For the text-containing cell, return its midpoint in (X, Y) coordinate format. 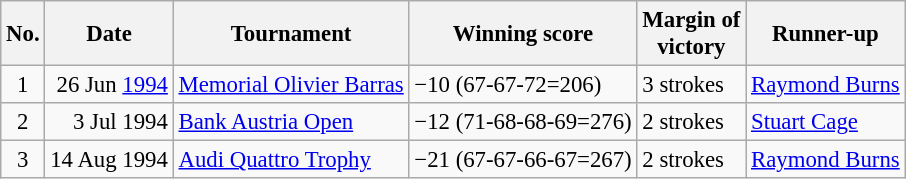
14 Aug 1994 (109, 160)
1 (23, 85)
26 Jun 1994 (109, 85)
Winning score (523, 34)
3 strokes (692, 85)
Runner-up (826, 34)
3 (23, 160)
−10 (67-67-72=206) (523, 85)
Date (109, 34)
2 (23, 122)
−12 (71-68-68-69=276) (523, 122)
Memorial Olivier Barras (291, 85)
No. (23, 34)
Audi Quattro Trophy (291, 160)
Margin ofvictory (692, 34)
Tournament (291, 34)
−21 (67-67-66-67=267) (523, 160)
Stuart Cage (826, 122)
Bank Austria Open (291, 122)
3 Jul 1994 (109, 122)
